Identify which cell holds the provided text, then report its [x, y] central coordinate. 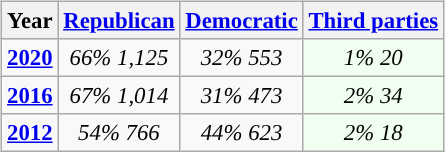
Republican [119, 21]
2% 18 [373, 133]
44% 623 [242, 133]
Third parties [373, 21]
67% 1,014 [119, 96]
31% 473 [242, 96]
32% 553 [242, 58]
54% 766 [119, 133]
2% 34 [373, 96]
1% 20 [373, 58]
2020 [30, 58]
2012 [30, 133]
66% 1,125 [119, 58]
Year [30, 21]
Democratic [242, 21]
2016 [30, 96]
